Determine the (X, Y) coordinate at the center of the cell enclosing the given text.  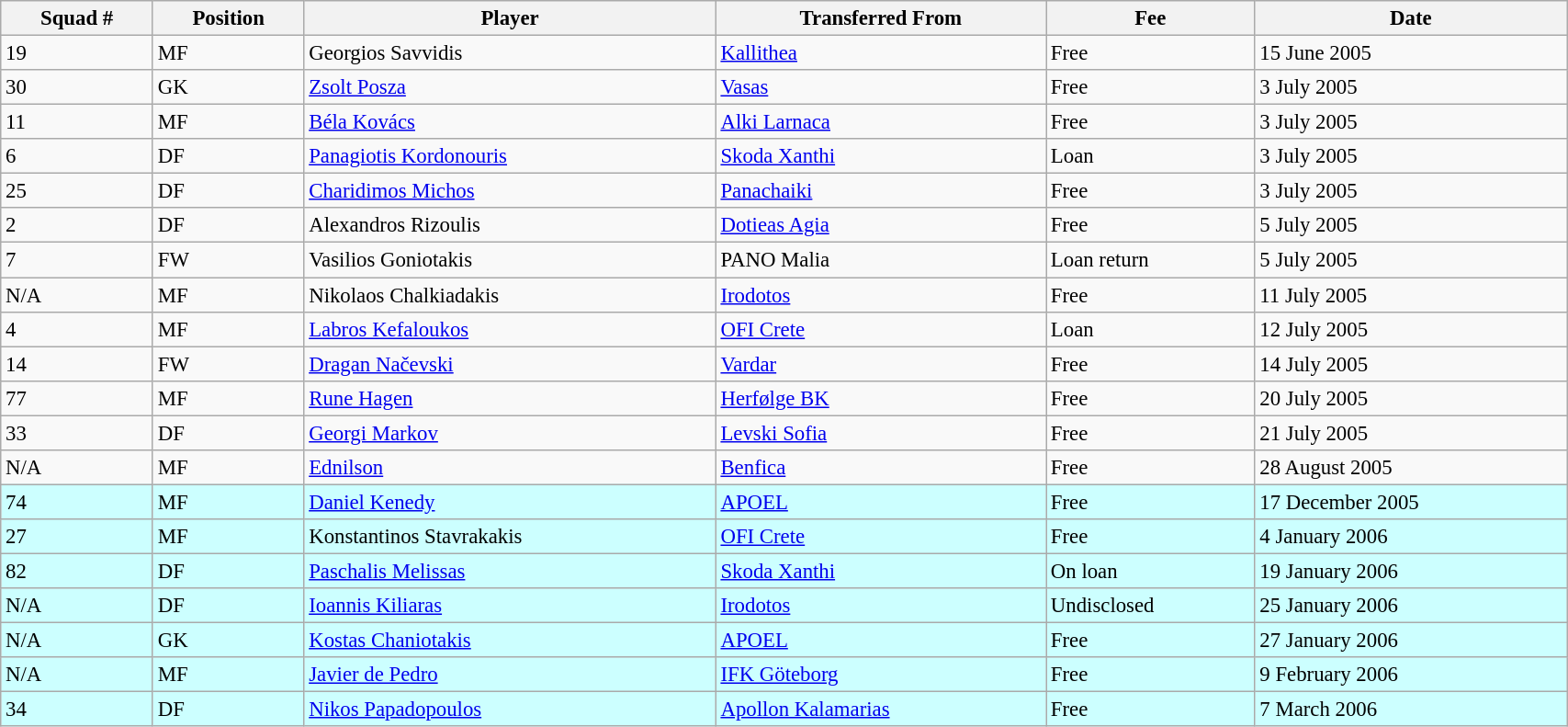
15 June 2005 (1411, 53)
Panagiotis Kordonouris (510, 156)
Transferred From (880, 18)
Squad # (77, 18)
19 (77, 53)
77 (77, 398)
11 July 2005 (1411, 295)
17 December 2005 (1411, 502)
Kostas Chaniotakis (510, 641)
Dotieas Agia (880, 225)
Levski Sofia (880, 433)
2 (77, 225)
Ioannis Kiliaras (510, 606)
Alki Larnaca (880, 122)
25 (77, 191)
30 (77, 87)
12 July 2005 (1411, 329)
14 (77, 364)
On loan (1150, 571)
Position (228, 18)
Kallithea (880, 53)
6 (77, 156)
Date (1411, 18)
Zsolt Posza (510, 87)
Alexandros Rizoulis (510, 225)
PANO Malia (880, 260)
14 July 2005 (1411, 364)
74 (77, 502)
21 July 2005 (1411, 433)
Georgi Markov (510, 433)
7 March 2006 (1411, 710)
Loan return (1150, 260)
9 February 2006 (1411, 675)
34 (77, 710)
Rune Hagen (510, 398)
28 August 2005 (1411, 468)
20 July 2005 (1411, 398)
Vasilios Goniotakis (510, 260)
Benfica (880, 468)
Javier de Pedro (510, 675)
4 January 2006 (1411, 537)
33 (77, 433)
27 January 2006 (1411, 641)
Georgios Savvidis (510, 53)
Nikos Papadopoulos (510, 710)
Labros Kefaloukos (510, 329)
Daniel Kenedy (510, 502)
Dragan Načevski (510, 364)
Nikolaos Chalkiadakis (510, 295)
19 January 2006 (1411, 571)
Player (510, 18)
Vasas (880, 87)
Panachaiki (880, 191)
11 (77, 122)
25 January 2006 (1411, 606)
Herfølge BK (880, 398)
Vardar (880, 364)
Fee (1150, 18)
Paschalis Melissas (510, 571)
Undisclosed (1150, 606)
7 (77, 260)
Charidimos Michos (510, 191)
Apollon Kalamarias (880, 710)
82 (77, 571)
Konstantinos Stavrakakis (510, 537)
Béla Kovács (510, 122)
4 (77, 329)
Ednilson (510, 468)
27 (77, 537)
IFK Göteborg (880, 675)
